Output the (x, y) coordinate of the center of the cell containing the given text.  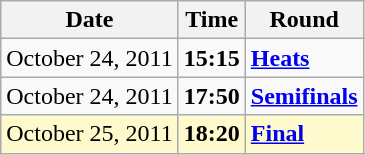
15:15 (212, 58)
Time (212, 20)
Heats (304, 58)
17:50 (212, 96)
Final (304, 134)
Date (90, 20)
Semifinals (304, 96)
October 25, 2011 (90, 134)
Round (304, 20)
18:20 (212, 134)
